Detect which cell encompasses the target text, then output its [X, Y] center coordinate. 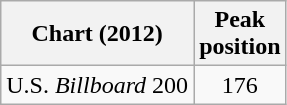
U.S. Billboard 200 [98, 85]
176 [240, 85]
Peakposition [240, 34]
Chart (2012) [98, 34]
